Extract the (x, y) coordinate from the center of the cell holding the provided text.  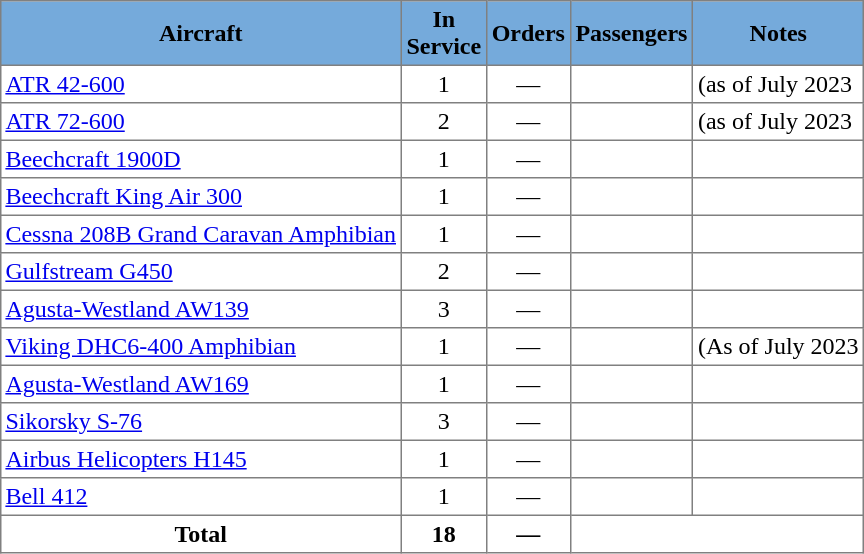
18 (444, 534)
ATR 72-600 (200, 122)
Agusta-Westland AW169 (200, 384)
Bell 412 (200, 497)
Gulfstream G450 (200, 272)
Passengers (631, 33)
Aircraft (200, 33)
Notes (778, 33)
Cessna 208B Grand Caravan Amphibian (200, 234)
Viking DHC6-400 Amphibian (200, 347)
Beechcraft 1900D (200, 159)
InService (444, 33)
ATR 42-600 (200, 84)
Orders (528, 33)
Airbus Helicopters H145 (200, 459)
Agusta-Westland AW139 (200, 309)
Total (200, 534)
Sikorsky S-76 (200, 422)
Beechcraft King Air 300 (200, 197)
(As of July 2023 (778, 347)
